Find where the given text appears and provide that cell's center as (x, y) coordinate. 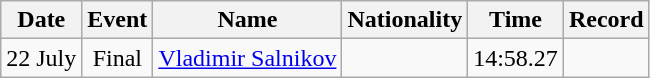
Time (516, 20)
Final (118, 58)
Record (606, 20)
Vladimir Salnikov (248, 58)
14:58.27 (516, 58)
Event (118, 20)
Name (248, 20)
Date (42, 20)
22 July (42, 58)
Nationality (405, 20)
